Identify which cell holds the provided text, then report its (x, y) central coordinate. 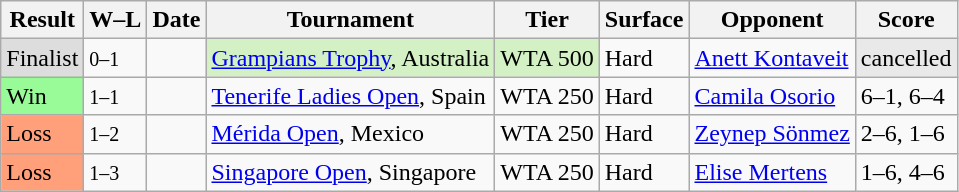
Anett Kontaveit (772, 58)
Zeynep Sönmez (772, 134)
1–3 (116, 172)
Tier (547, 20)
1–1 (116, 96)
Opponent (772, 20)
Camila Osorio (772, 96)
Mérida Open, Mexico (350, 134)
Grampians Trophy, Australia (350, 58)
Date (176, 20)
1–2 (116, 134)
Finalist (42, 58)
Score (906, 20)
0–1 (116, 58)
Elise Mertens (772, 172)
Tournament (350, 20)
WTA 500 (547, 58)
2–6, 1–6 (906, 134)
Result (42, 20)
Tenerife Ladies Open, Spain (350, 96)
Surface (644, 20)
6–1, 6–4 (906, 96)
Singapore Open, Singapore (350, 172)
cancelled (906, 58)
1–6, 4–6 (906, 172)
Win (42, 96)
W–L (116, 20)
